Identify which cell holds the provided text, then report its [x, y] central coordinate. 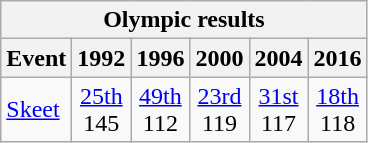
2004 [278, 58]
Olympic results [184, 20]
Skeet [36, 110]
25th145 [102, 110]
31st117 [278, 110]
1992 [102, 58]
2000 [220, 58]
Event [36, 58]
1996 [160, 58]
2016 [338, 58]
18th118 [338, 110]
49th112 [160, 110]
23rd119 [220, 110]
